Pinpoint the cell where the given text exists, returning its [X, Y] midpoint coordinate. 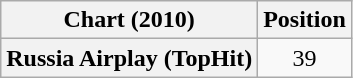
Position [305, 20]
Russia Airplay (TopHit) [130, 58]
Chart (2010) [130, 20]
39 [305, 58]
